Return (x, y) of the center of cell containing provided text 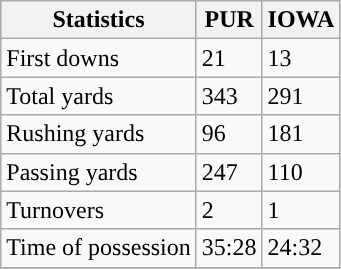
35:28 (229, 248)
Passing yards (99, 172)
1 (301, 210)
96 (229, 134)
110 (301, 172)
Time of possession (99, 248)
24:32 (301, 248)
2 (229, 210)
181 (301, 134)
247 (229, 172)
First downs (99, 58)
13 (301, 58)
343 (229, 96)
Total yards (99, 96)
21 (229, 58)
Statistics (99, 20)
IOWA (301, 20)
291 (301, 96)
Rushing yards (99, 134)
PUR (229, 20)
Turnovers (99, 210)
